Pinpoint the cell where the given text exists, returning its (X, Y) midpoint coordinate. 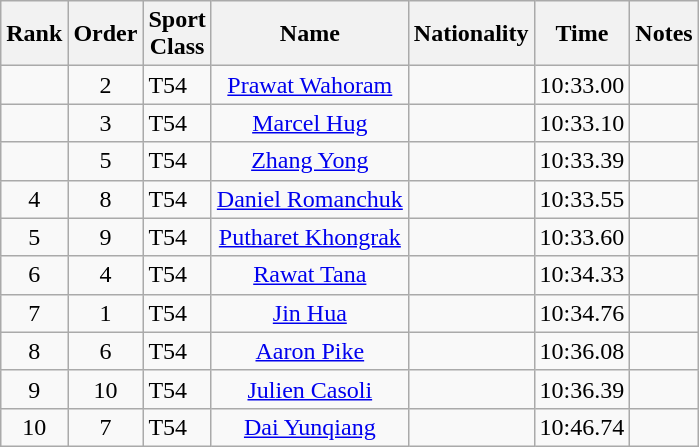
Name (310, 34)
10:33.00 (582, 85)
Rank (34, 34)
Dai Yunqiang (310, 427)
10:36.08 (582, 351)
10:33.39 (582, 161)
Jin Hua (310, 313)
10:34.76 (582, 313)
10:36.39 (582, 389)
Order (106, 34)
Nationality (471, 34)
Zhang Yong (310, 161)
10:34.33 (582, 275)
10:33.60 (582, 237)
1 (106, 313)
Julien Casoli (310, 389)
Daniel Romanchuk (310, 199)
10:33.55 (582, 199)
Prawat Wahoram (310, 85)
Time (582, 34)
10:46.74 (582, 427)
10:33.10 (582, 123)
Rawat Tana (310, 275)
Putharet Khongrak (310, 237)
SportClass (177, 34)
Notes (664, 34)
2 (106, 85)
Marcel Hug (310, 123)
Aaron Pike (310, 351)
3 (106, 123)
